Capture the cell that displays the provided text and extract its (X, Y) central coordinate. 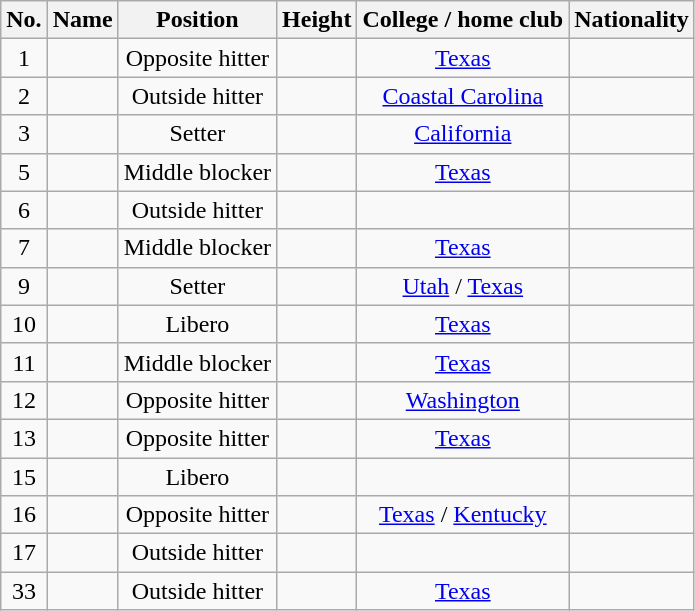
17 (24, 553)
7 (24, 248)
Utah / Texas (463, 286)
No. (24, 20)
Position (197, 20)
Coastal Carolina (463, 96)
9 (24, 286)
Height (317, 20)
16 (24, 515)
12 (24, 400)
11 (24, 362)
3 (24, 134)
Texas / Kentucky (463, 515)
13 (24, 438)
15 (24, 477)
College / home club (463, 20)
6 (24, 210)
2 (24, 96)
Name (82, 20)
Washington (463, 400)
5 (24, 172)
Nationality (632, 20)
10 (24, 324)
33 (24, 591)
1 (24, 58)
California (463, 134)
